Capture the cell that displays the provided text and extract its [x, y] central coordinate. 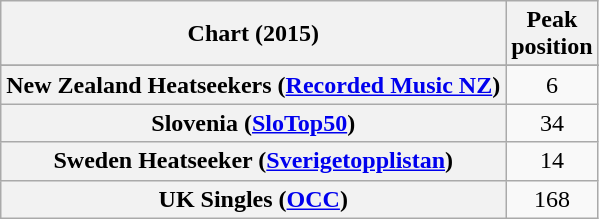
168 [552, 199]
34 [552, 123]
Chart (2015) [254, 34]
14 [552, 161]
Slovenia (SloTop50) [254, 123]
New Zealand Heatseekers (Recorded Music NZ) [254, 85]
UK Singles (OCC) [254, 199]
6 [552, 85]
Peakposition [552, 34]
Sweden Heatseeker (Sverigetopplistan) [254, 161]
